Find where the given text appears and provide that cell's center as (X, Y) coordinate. 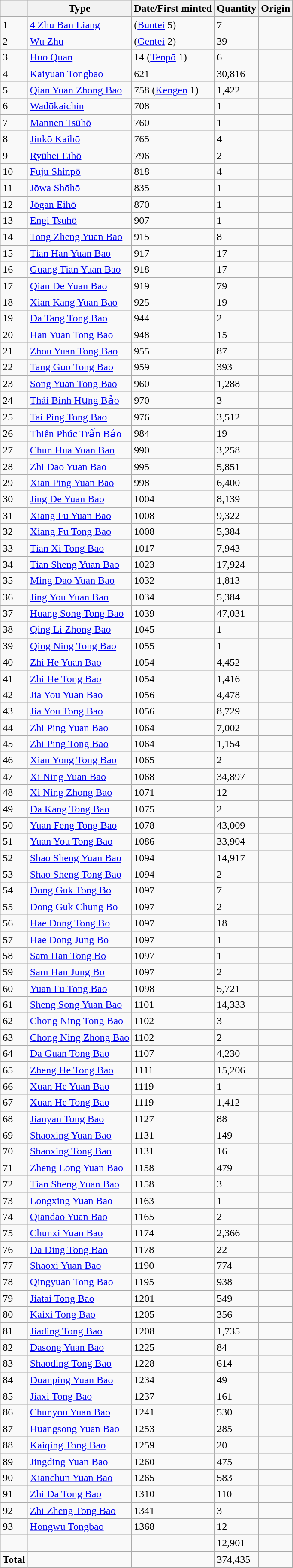
9,322 (237, 516)
918 (173, 270)
1225 (173, 1347)
Yuan Fu Tong Bao (79, 989)
53 (14, 874)
27 (14, 450)
1,416 (237, 678)
Tai Ping Tong Bao (79, 417)
7,002 (237, 727)
Xian Ping Yuan Bao (79, 483)
62 (14, 1021)
Zhi Zheng Tong Bao (79, 1511)
995 (173, 467)
57 (14, 939)
356 (237, 1315)
1034 (173, 597)
Zhi Da Tong Bao (79, 1494)
1071 (173, 793)
621 (173, 74)
614 (237, 1364)
Origin (275, 9)
3,512 (237, 417)
Shaoxing Tong Bao (79, 1151)
Xian Kang Yuan Bao (79, 302)
Type (79, 9)
Qing Ning Tong Bao (79, 646)
1,288 (237, 384)
41 (14, 678)
Hae Dong Jung Bo (79, 939)
970 (173, 400)
17,924 (237, 564)
45 (14, 744)
25 (14, 417)
530 (237, 1412)
74 (14, 1217)
47,031 (237, 613)
708 (173, 106)
4,478 (237, 695)
Longxing Yuan Bao (79, 1200)
1101 (173, 1005)
75 (14, 1233)
583 (237, 1478)
990 (173, 450)
43,009 (237, 825)
Xuan He Yuan Bao (79, 1086)
50 (14, 825)
1068 (173, 777)
32 (14, 532)
Jiaxi Tong Bao (79, 1396)
1075 (173, 809)
285 (237, 1429)
1107 (173, 1054)
925 (173, 302)
1368 (173, 1527)
Jingding Yuan Bao (79, 1461)
43 (14, 711)
Chun Hua Yuan Bao (79, 450)
Quantity (237, 9)
4,230 (237, 1054)
Dasong Yuan Bao (79, 1347)
44 (14, 727)
1259 (173, 1445)
Da Ding Tong Bao (79, 1249)
Zhi He Yuan Bao (79, 662)
4,452 (237, 662)
760 (173, 123)
Jiatai Tong Bao (79, 1298)
Fuju Shinpō (79, 171)
1208 (173, 1331)
26 (14, 434)
Zhi Ping Tong Bao (79, 744)
Song Yuan Tong Bao (79, 384)
1205 (173, 1315)
59 (14, 972)
Jōwa Shōhō (79, 188)
998 (173, 483)
Qing Li Zhong Bao (79, 630)
1165 (173, 1217)
83 (14, 1364)
36 (14, 597)
Xiang Fu Tong Bao (79, 532)
1127 (173, 1119)
31 (14, 516)
Xi Ning Zhong Bao (79, 793)
1065 (173, 760)
35 (14, 581)
Zhou Yuan Tong Bao (79, 351)
29 (14, 483)
Shaoding Tong Bao (79, 1364)
51 (14, 842)
1098 (173, 989)
Xuan He Tong Bao (79, 1103)
Qingyuan Tong Bao (79, 1282)
34,897 (237, 777)
8,729 (237, 711)
Qiandao Yuan Bao (79, 1217)
14 (14, 237)
Guang Tian Yuan Bao (79, 270)
835 (173, 188)
Yuan Feng Tong Bao (79, 825)
Zheng He Tong Bao (79, 1070)
Tong Zheng Yuan Bao (79, 237)
110 (237, 1494)
1253 (173, 1429)
Xi Ning Yuan Bao (79, 777)
8,139 (237, 499)
92 (14, 1511)
1,154 (237, 744)
4 Zhu Ban Liang (79, 25)
66 (14, 1086)
Huang Song Tong Bao (79, 613)
1023 (173, 564)
15,206 (237, 1070)
161 (237, 1396)
Da Guan Tong Bao (79, 1054)
1055 (173, 646)
Jia You Yuan Bao (79, 695)
Jia You Tong Bao (79, 711)
78 (14, 1282)
2,366 (237, 1233)
Jing De Yuan Bao (79, 499)
1241 (173, 1412)
14,917 (237, 858)
1078 (173, 825)
46 (14, 760)
1228 (173, 1364)
Huo Quan (79, 57)
86 (14, 1412)
Mannen Tsūhō (79, 123)
948 (173, 335)
Jōgan Eihō (79, 204)
Jinkō Kaihō (79, 139)
11 (14, 188)
1237 (173, 1396)
Huangsong Yuan Bao (79, 1429)
959 (173, 367)
Tian Xi Tong Bao (79, 548)
3,258 (237, 450)
Zhi He Tong Bao (79, 678)
Xianchun Yuan Bao (79, 1478)
89 (14, 1461)
549 (237, 1298)
Sam Han Jung Bo (79, 972)
73 (14, 1200)
Dong Guk Tong Bo (79, 890)
14 (Tenpō 1) (173, 57)
774 (237, 1266)
1,735 (237, 1331)
5,851 (237, 467)
Kaixi Tong Bao (79, 1315)
70 (14, 1151)
Hae Dong Tong Bo (79, 923)
1190 (173, 1266)
69 (14, 1135)
984 (173, 434)
1,412 (237, 1103)
24 (14, 400)
Chunyou Yuan Bao (79, 1412)
85 (14, 1396)
818 (173, 171)
479 (237, 1168)
71 (14, 1168)
Tang Guo Tong Bao (79, 367)
6,400 (237, 483)
90 (14, 1478)
Zheng Long Yuan Bao (79, 1168)
34 (14, 564)
944 (173, 318)
Chunxi Yuan Bao (79, 1233)
Sheng Song Yuan Bao (79, 1005)
Wadōkaichin (79, 106)
76 (14, 1249)
Da Kang Tong Bao (79, 809)
77 (14, 1266)
10 (14, 171)
56 (14, 923)
Chong Ning Zhong Bao (79, 1037)
80 (14, 1315)
58 (14, 956)
52 (14, 858)
Duanping Yuan Bao (79, 1380)
870 (173, 204)
91 (14, 1494)
1195 (173, 1282)
60 (14, 989)
Thiên Phúc Trấn Bảo (79, 434)
68 (14, 1119)
1017 (173, 548)
23 (14, 384)
Total (14, 1559)
1310 (173, 1494)
1163 (173, 1200)
393 (237, 367)
(Buntei 5) (173, 25)
Yuan You Tong Bao (79, 842)
915 (173, 237)
907 (173, 221)
Jianyan Tong Bao (79, 1119)
Qian De Yuan Bao (79, 286)
1265 (173, 1478)
917 (173, 253)
1178 (173, 1249)
30,816 (237, 74)
42 (14, 695)
Hongwu Tongbao (79, 1527)
1,813 (237, 581)
Shaoxing Yuan Bao (79, 1135)
1260 (173, 1461)
796 (173, 155)
Shaoxi Yuan Bao (79, 1266)
Date/First minted (173, 9)
55 (14, 907)
13 (14, 221)
21 (14, 351)
Shao Sheng Tong Bao (79, 874)
Chong Ning Tong Bao (79, 1021)
Tian Han Yuan Bao (79, 253)
955 (173, 351)
1234 (173, 1380)
54 (14, 890)
33 (14, 548)
758 (Kengen 1) (173, 90)
81 (14, 1331)
47 (14, 777)
1039 (173, 613)
Zhi Ping Yuan Bao (79, 727)
67 (14, 1103)
1111 (173, 1070)
9 (14, 155)
Wu Zhu (79, 41)
475 (237, 1461)
14,333 (237, 1005)
Engi Tsuhō (79, 221)
1174 (173, 1233)
7,943 (237, 548)
976 (173, 417)
12,901 (237, 1543)
28 (14, 467)
Ryūhei Eihō (79, 155)
5,721 (237, 989)
Da Tang Tong Bao (79, 318)
Qian Yuan Zhong Bao (79, 90)
1032 (173, 581)
149 (237, 1135)
72 (14, 1184)
5 (14, 90)
Shao Sheng Yuan Bao (79, 858)
64 (14, 1054)
33,904 (237, 842)
82 (14, 1347)
38 (14, 630)
374,435 (237, 1559)
48 (14, 793)
Dong Guk Chung Bo (79, 907)
1201 (173, 1298)
40 (14, 662)
30 (14, 499)
Thái Bình Hưng Bảo (79, 400)
Kaiqing Tong Bao (79, 1445)
Sam Han Tong Bo (79, 956)
Xian Yong Tong Bao (79, 760)
Kaiyuan Tongbao (79, 74)
Ming Dao Yuan Bao (79, 581)
765 (173, 139)
63 (14, 1037)
1,422 (237, 90)
1004 (173, 499)
(Gentei 2) (173, 41)
65 (14, 1070)
1045 (173, 630)
919 (173, 286)
1086 (173, 842)
1341 (173, 1511)
Jing You Yuan Bao (79, 597)
Han Yuan Tong Bao (79, 335)
938 (237, 1282)
960 (173, 384)
93 (14, 1527)
37 (14, 613)
61 (14, 1005)
Jiading Tong Bao (79, 1331)
Xiang Fu Yuan Bao (79, 516)
Zhi Dao Yuan Bao (79, 467)
